Capture the cell that displays the provided text and extract its (x, y) central coordinate. 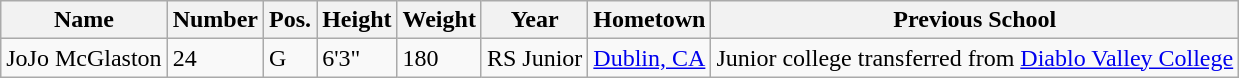
Junior college transferred from Diablo Valley College (975, 58)
Dublin, CA (650, 58)
Height (357, 20)
Pos. (290, 20)
Weight (439, 20)
Previous School (975, 20)
Year (534, 20)
Hometown (650, 20)
JoJo McGlaston (84, 58)
24 (215, 58)
RS Junior (534, 58)
6'3" (357, 58)
G (290, 58)
Number (215, 20)
180 (439, 58)
Name (84, 20)
